Detect which cell encompasses the target text, then output its [X, Y] center coordinate. 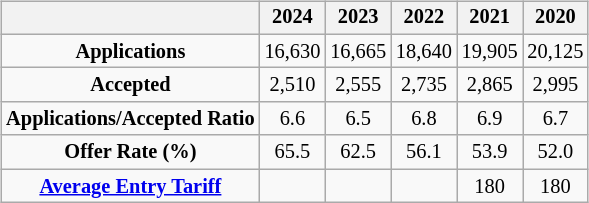
65.5 [293, 152]
Applications [130, 51]
20,125 [556, 51]
6.8 [424, 119]
2,510 [293, 85]
2,865 [490, 85]
2,555 [358, 85]
2023 [358, 18]
2,735 [424, 85]
Average Entry Tariff [130, 186]
2022 [424, 18]
52.0 [556, 152]
19,905 [490, 51]
18,640 [424, 51]
2,995 [556, 85]
6.9 [490, 119]
2021 [490, 18]
Offer Rate (%) [130, 152]
Applications/Accepted Ratio [130, 119]
6.5 [358, 119]
6.6 [293, 119]
53.9 [490, 152]
16,665 [358, 51]
2020 [556, 18]
62.5 [358, 152]
16,630 [293, 51]
2024 [293, 18]
Accepted [130, 85]
56.1 [424, 152]
6.7 [556, 119]
